Output the (X, Y) coordinate of the center of the cell containing the given text.  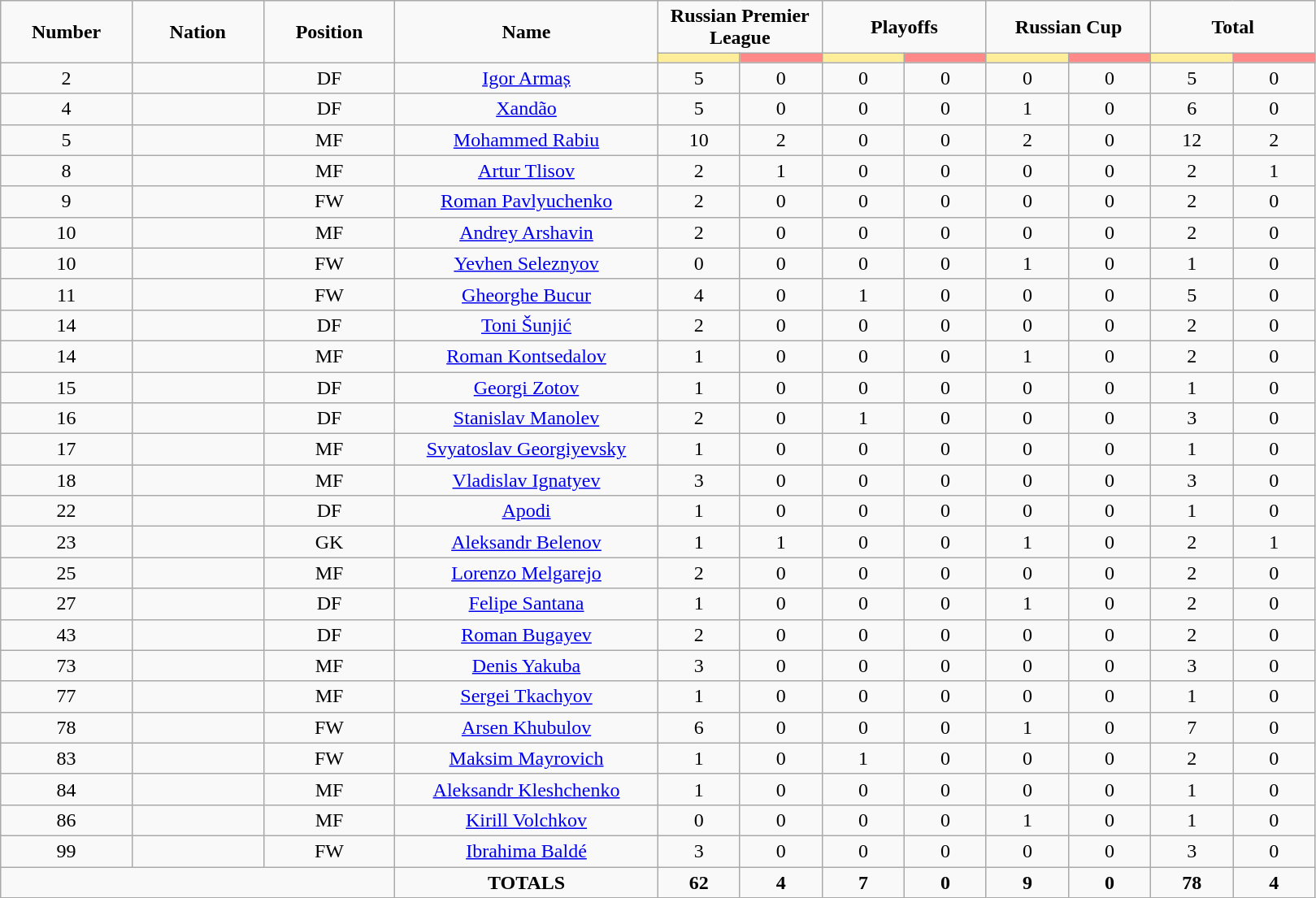
43 (67, 635)
Andrey Arshavin (527, 232)
Vladislav Ignatyev (527, 480)
Georgi Zotov (527, 388)
Nation (198, 32)
Roman Kontsedalov (527, 356)
Xandão (527, 109)
25 (67, 573)
Aleksandr Belenov (527, 542)
84 (67, 789)
22 (67, 511)
16 (67, 419)
Apodi (527, 511)
Lorenzo Melgarejo (527, 573)
Playoffs (904, 28)
62 (699, 882)
Mohammed Rabiu (527, 140)
Felipe Santana (527, 604)
Roman Pavlyuchenko (527, 202)
83 (67, 758)
Number (67, 32)
27 (67, 604)
Yevhen Seleznyov (527, 263)
GK (329, 542)
Total (1233, 28)
8 (67, 171)
15 (67, 388)
Sergei Tkachyov (527, 696)
23 (67, 542)
Arsen Khubulov (527, 727)
TOTALS (527, 882)
Artur Tlisov (527, 171)
Stanislav Manolev (527, 419)
Name (527, 32)
11 (67, 294)
Position (329, 32)
12 (1192, 140)
17 (67, 449)
Aleksandr Kleshchenko (527, 789)
Svyatoslav Georgiyevsky (527, 449)
Maksim Mayrovich (527, 758)
Russian Cup (1068, 28)
73 (67, 666)
Roman Bugayev (527, 635)
18 (67, 480)
Gheorghe Bucur (527, 294)
Russian Premier League (740, 28)
Igor Armaș (527, 78)
99 (67, 851)
Kirill Volchkov (527, 820)
77 (67, 696)
Ibrahima Baldé (527, 851)
86 (67, 820)
Toni Šunjić (527, 325)
Denis Yakuba (527, 666)
